Search for the cell housing the specified text and yield its (X, Y) center coordinate. 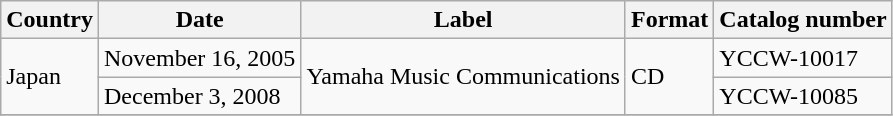
Format (669, 20)
Label (464, 20)
Catalog number (803, 20)
Country (50, 20)
YCCW-10017 (803, 58)
YCCW-10085 (803, 96)
December 3, 2008 (199, 96)
Yamaha Music Communications (464, 77)
November 16, 2005 (199, 58)
CD (669, 77)
Date (199, 20)
Japan (50, 77)
